Identify which cell holds the provided text, then report its [X, Y] central coordinate. 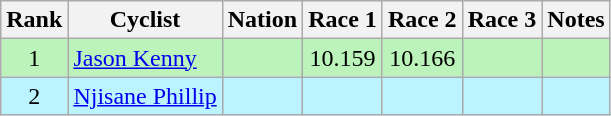
Race 1 [343, 20]
Nation [262, 20]
2 [34, 96]
10.159 [343, 58]
1 [34, 58]
Jason Kenny [145, 58]
Race 3 [502, 20]
10.166 [422, 58]
Rank [34, 20]
Notes [576, 20]
Cyclist [145, 20]
Njisane Phillip [145, 96]
Race 2 [422, 20]
